Pinpoint the cell where the given text exists, returning its (x, y) midpoint coordinate. 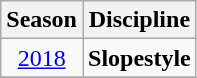
Discipline (139, 20)
2018 (42, 58)
Season (42, 20)
Slopestyle (139, 58)
